From the cell containing the given text, extract its center point as (x, y) coordinate. 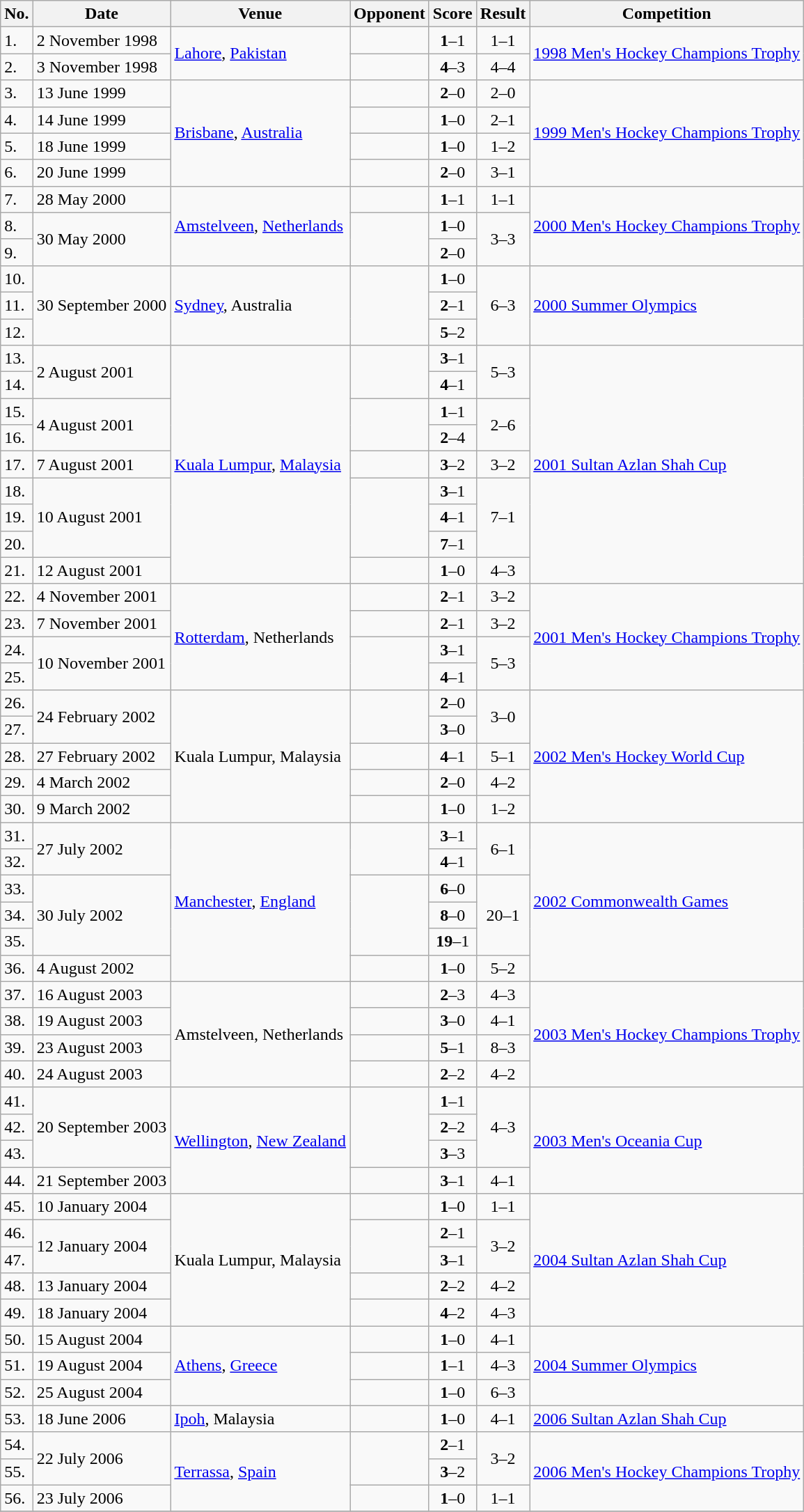
33. (17, 889)
30 September 2000 (102, 305)
46. (17, 1233)
11. (17, 305)
1999 Men's Hockey Champions Trophy (667, 133)
44. (17, 1180)
4 August 2001 (102, 425)
22 July 2006 (102, 1458)
2001 Men's Hockey Champions Trophy (667, 637)
18 January 2004 (102, 1313)
10 August 2001 (102, 517)
24. (17, 650)
23. (17, 623)
12 August 2001 (102, 570)
36. (17, 968)
2 August 2001 (102, 372)
Lahore, Pakistan (260, 54)
12 January 2004 (102, 1247)
2–3 (452, 995)
Result (503, 14)
Sydney, Australia (260, 305)
15. (17, 412)
20 June 1999 (102, 173)
8–0 (452, 915)
6. (17, 173)
4 August 2002 (102, 968)
2003 Men's Oceania Cup (667, 1140)
2001 Sultan Azlan Shah Cup (667, 465)
8–3 (503, 1047)
48. (17, 1286)
50. (17, 1339)
24 August 2003 (102, 1074)
2. (17, 67)
23 July 2006 (102, 1498)
21 September 2003 (102, 1180)
24 February 2002 (102, 716)
4 March 2002 (102, 783)
Manchester, England (260, 902)
2002 Commonwealth Games (667, 902)
27 February 2002 (102, 756)
56. (17, 1498)
Date (102, 14)
13. (17, 359)
Ipoh, Malaysia (260, 1419)
2006 Sultan Azlan Shah Cup (667, 1419)
20–1 (503, 915)
5. (17, 146)
2–6 (503, 425)
25. (17, 676)
28 May 2000 (102, 199)
26. (17, 703)
9. (17, 252)
30 May 2000 (102, 239)
38. (17, 1021)
31. (17, 836)
Rotterdam, Netherlands (260, 637)
13 June 1999 (102, 93)
19. (17, 517)
Wellington, New Zealand (260, 1140)
No. (17, 14)
30 July 2002 (102, 915)
20. (17, 544)
2003 Men's Hockey Champions Trophy (667, 1034)
19 August 2004 (102, 1366)
18. (17, 491)
Opponent (390, 14)
42. (17, 1127)
Score (452, 14)
8. (17, 226)
2004 Summer Olympics (667, 1366)
32. (17, 862)
15 August 2004 (102, 1339)
10 November 2001 (102, 663)
17. (17, 465)
2000 Summer Olympics (667, 305)
4–4 (503, 67)
27. (17, 729)
27 July 2002 (102, 849)
16. (17, 438)
1. (17, 40)
3. (17, 93)
41. (17, 1100)
Athens, Greece (260, 1366)
39. (17, 1047)
23 August 2003 (102, 1047)
35. (17, 942)
2 November 1998 (102, 40)
55. (17, 1472)
47. (17, 1260)
25 August 2004 (102, 1392)
Venue (260, 14)
7 November 2001 (102, 623)
Brisbane, Australia (260, 133)
34. (17, 915)
12. (17, 332)
28. (17, 756)
6–0 (452, 889)
51. (17, 1366)
52. (17, 1392)
2004 Sultan Azlan Shah Cup (667, 1260)
14. (17, 385)
2002 Men's Hockey World Cup (667, 756)
30. (17, 809)
20 September 2003 (102, 1127)
3 November 1998 (102, 67)
2000 Men's Hockey Champions Trophy (667, 226)
14 June 1999 (102, 120)
45. (17, 1207)
7. (17, 199)
2–4 (452, 438)
4 November 2001 (102, 597)
22. (17, 597)
9 March 2002 (102, 809)
1998 Men's Hockey Champions Trophy (667, 54)
10. (17, 279)
40. (17, 1074)
21. (17, 570)
7 August 2001 (102, 465)
6–1 (503, 849)
53. (17, 1419)
19 August 2003 (102, 1021)
4. (17, 120)
18 June 1999 (102, 146)
16 August 2003 (102, 995)
37. (17, 995)
Terrassa, Spain (260, 1472)
29. (17, 783)
18 June 2006 (102, 1419)
49. (17, 1313)
13 January 2004 (102, 1286)
Competition (667, 14)
43. (17, 1153)
2006 Men's Hockey Champions Trophy (667, 1472)
10 January 2004 (102, 1207)
54. (17, 1445)
19–1 (452, 942)
